Output the (X, Y) coordinate of the center of the cell containing the given text.  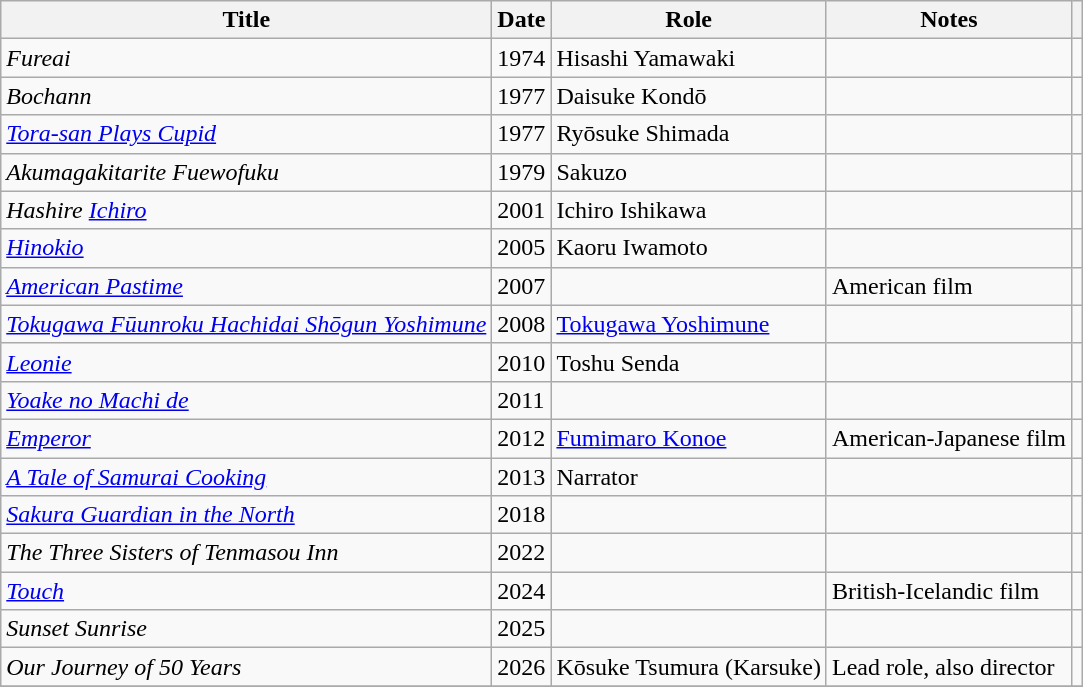
Hisashi Yamawaki (689, 58)
2012 (522, 438)
American film (948, 286)
A Tale of Samurai Cooking (246, 477)
Yoake no Machi de (246, 400)
Notes (948, 20)
Sakuzo (689, 172)
Tokugawa Fūunroku Hachidai Shōgun Yoshimune (246, 324)
2025 (522, 629)
2005 (522, 248)
Daisuke Kondō (689, 96)
British-Icelandic film (948, 591)
Tokugawa Yoshimune (689, 324)
2026 (522, 667)
Hinokio (246, 248)
2013 (522, 477)
2010 (522, 362)
Kōsuke Tsumura (Karsuke) (689, 667)
Sunset Sunrise (246, 629)
Toshu Senda (689, 362)
2022 (522, 553)
Ichiro Ishikawa (689, 210)
Ryōsuke Shimada (689, 134)
2024 (522, 591)
1974 (522, 58)
Fureai (246, 58)
Fumimaro Konoe (689, 438)
Sakura Guardian in the North (246, 515)
1979 (522, 172)
2001 (522, 210)
Kaoru Iwamoto (689, 248)
Tora-san Plays Cupid (246, 134)
The Three Sisters of Tenmasou Inn (246, 553)
Narrator (689, 477)
Lead role, also director (948, 667)
Title (246, 20)
Our Journey of 50 Years (246, 667)
Bochann (246, 96)
2008 (522, 324)
American Pastime (246, 286)
2011 (522, 400)
2007 (522, 286)
Date (522, 20)
Touch (246, 591)
Emperor (246, 438)
Role (689, 20)
2018 (522, 515)
Akumagakitarite Fuewofuku (246, 172)
American-Japanese film (948, 438)
Hashire Ichiro (246, 210)
Leonie (246, 362)
